Identify which cell holds the provided text, then report its [x, y] central coordinate. 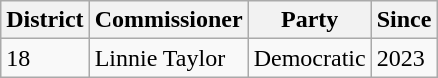
2023 [404, 58]
Commissioner [168, 20]
Since [404, 20]
District [45, 20]
18 [45, 58]
Linnie Taylor [168, 58]
Democratic [310, 58]
Party [310, 20]
